From the cell containing the given text, extract its center point as [x, y] coordinate. 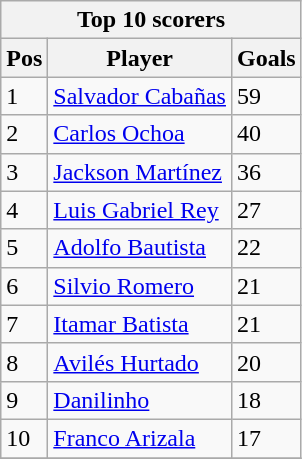
3 [24, 172]
Jackson Martínez [140, 172]
Danilinho [140, 400]
20 [266, 362]
8 [24, 362]
Luis Gabriel Rey [140, 210]
Pos [24, 58]
40 [266, 134]
Goals [266, 58]
Avilés Hurtado [140, 362]
17 [266, 438]
2 [24, 134]
22 [266, 248]
36 [266, 172]
18 [266, 400]
Carlos Ochoa [140, 134]
4 [24, 210]
Franco Arizala [140, 438]
Top 10 scorers [151, 20]
5 [24, 248]
Player [140, 58]
7 [24, 324]
9 [24, 400]
Salvador Cabañas [140, 96]
Silvio Romero [140, 286]
Adolfo Bautista [140, 248]
1 [24, 96]
6 [24, 286]
27 [266, 210]
10 [24, 438]
Itamar Batista [140, 324]
59 [266, 96]
